Return the [X, Y] coordinate for the center point of the cell that contains the specified text.  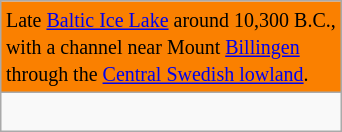
Late Baltic Ice Lake around 10,300 B.C.,with a channel near Mount Billingen through the Central Swedish lowland. [170, 47]
